Capture the cell that displays the provided text and extract its [X, Y] central coordinate. 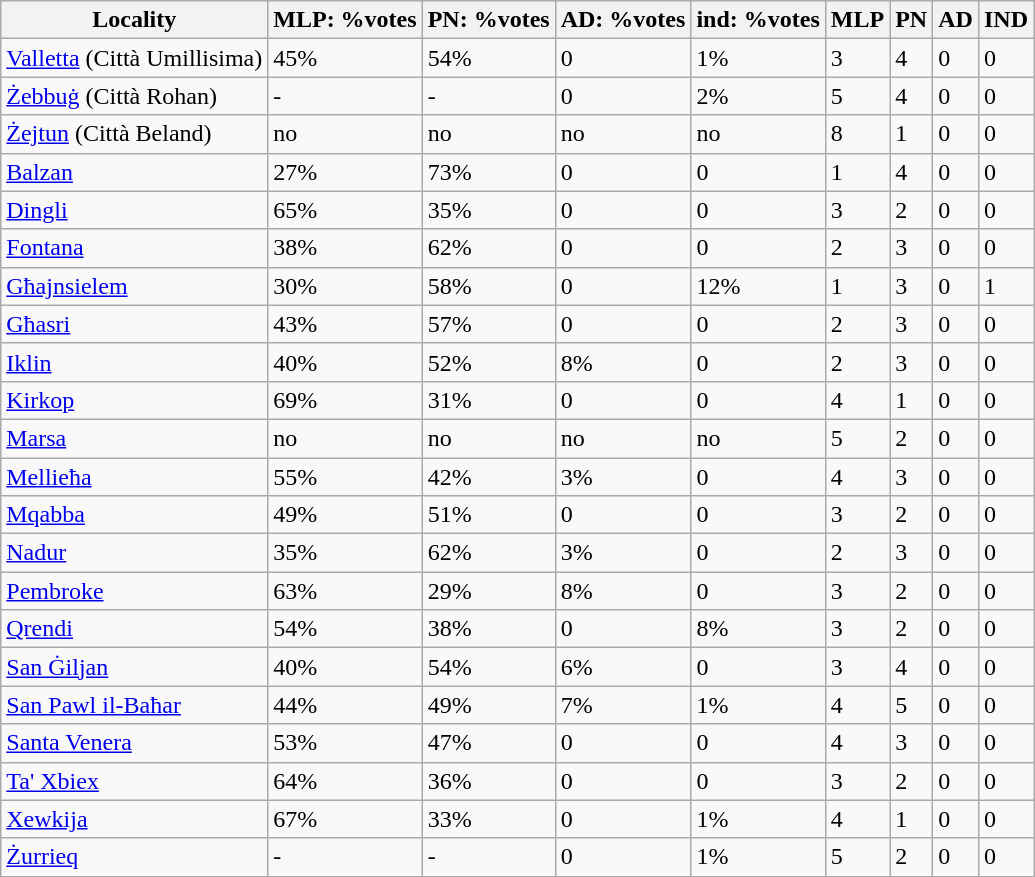
Dingli [134, 210]
ind: %votes [758, 20]
73% [488, 172]
IND [1006, 20]
AD: %votes [623, 20]
Għasri [134, 324]
San Pawl il-Baħar [134, 705]
69% [345, 400]
Xewkija [134, 819]
Żejtun (Città Beland) [134, 134]
58% [488, 286]
MLP: %votes [345, 20]
64% [345, 781]
Fontana [134, 248]
Żurrieq [134, 857]
Mqabba [134, 515]
PN [912, 20]
8 [857, 134]
Valletta (Città Umillisima) [134, 58]
San Ġiljan [134, 667]
6% [623, 667]
Għajnsielem [134, 286]
55% [345, 477]
Locality [134, 20]
44% [345, 705]
Pembroke [134, 591]
Marsa [134, 438]
65% [345, 210]
Mellieħa [134, 477]
Nadur [134, 553]
43% [345, 324]
7% [623, 705]
12% [758, 286]
36% [488, 781]
63% [345, 591]
30% [345, 286]
Iklin [134, 362]
Ta' Xbiex [134, 781]
52% [488, 362]
57% [488, 324]
45% [345, 58]
MLP [857, 20]
Żebbuġ (Città Rohan) [134, 96]
29% [488, 591]
Balzan [134, 172]
27% [345, 172]
42% [488, 477]
67% [345, 819]
Qrendi [134, 629]
AD [956, 20]
33% [488, 819]
Kirkop [134, 400]
47% [488, 743]
51% [488, 515]
2% [758, 96]
53% [345, 743]
Santa Venera [134, 743]
PN: %votes [488, 20]
31% [488, 400]
